Search for the cell housing the specified text and yield its [x, y] center coordinate. 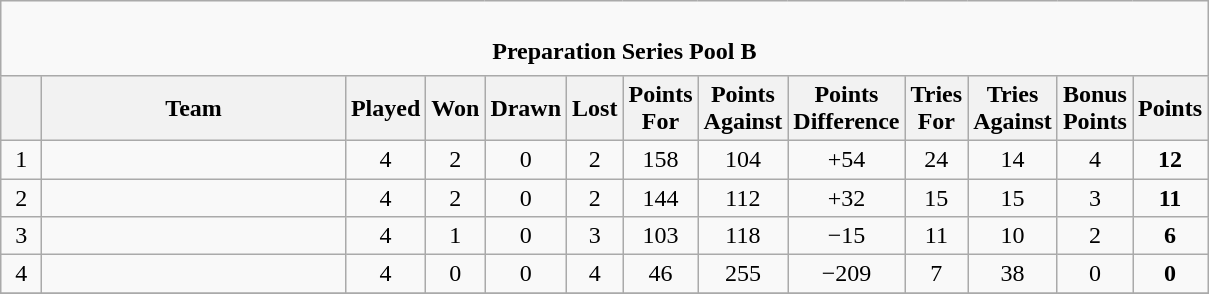
+32 [846, 197]
Points Against [743, 108]
Tries Against [1013, 108]
104 [743, 159]
Played [385, 108]
Points [1170, 108]
Bonus Points [1094, 108]
Won [456, 108]
Points For [660, 108]
103 [660, 236]
14 [1013, 159]
7 [936, 274]
Lost [595, 108]
Drawn [526, 108]
+54 [846, 159]
Points Difference [846, 108]
112 [743, 197]
118 [743, 236]
38 [1013, 274]
12 [1170, 159]
46 [660, 274]
Team [194, 108]
Tries For [936, 108]
6 [1170, 236]
158 [660, 159]
−15 [846, 236]
255 [743, 274]
−209 [846, 274]
10 [1013, 236]
24 [936, 159]
144 [660, 197]
